Return the (x, y) coordinate for the center point of the cell that contains the specified text.  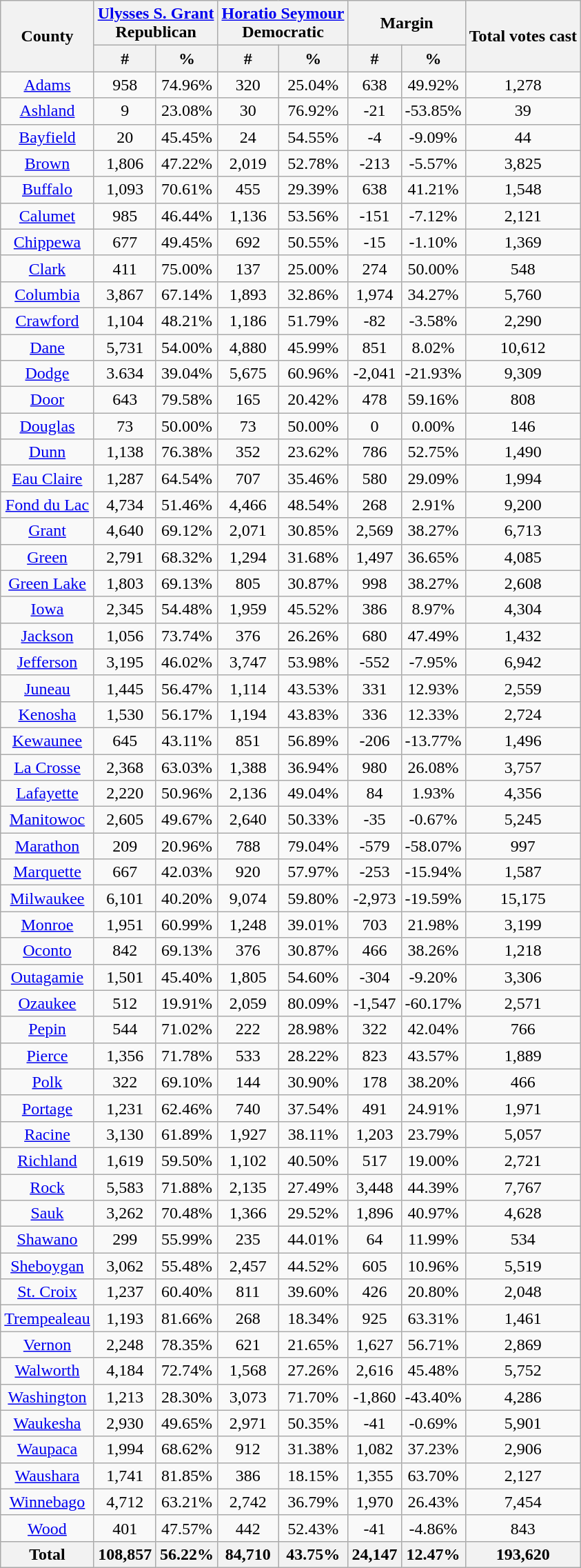
56.47% (187, 688)
4,880 (248, 347)
37.23% (433, 1449)
29.09% (433, 479)
1,445 (125, 688)
-43.40% (433, 1397)
426 (375, 1292)
-58.07% (433, 846)
47.57% (187, 1528)
-7.95% (433, 662)
-1,860 (375, 1397)
Kewaunee (47, 741)
63.31% (433, 1318)
59.50% (187, 1160)
8.02% (433, 347)
1,356 (125, 1056)
52.75% (433, 452)
70.48% (187, 1214)
29.52% (313, 1214)
548 (523, 268)
-21 (375, 111)
Ashland (47, 111)
1,294 (248, 557)
Jackson (47, 636)
2,290 (523, 321)
Walworth (47, 1371)
53.56% (313, 216)
79.58% (187, 400)
80.09% (313, 1003)
36.79% (313, 1502)
401 (125, 1528)
55.99% (187, 1240)
786 (375, 452)
-82 (375, 321)
18.34% (313, 1318)
222 (248, 1029)
5,675 (248, 374)
Shawano (47, 1240)
1,497 (375, 557)
4,466 (248, 505)
63.03% (187, 767)
-35 (375, 820)
3,130 (125, 1134)
5,245 (523, 820)
-13.77% (433, 741)
1,490 (523, 452)
2,906 (523, 1449)
2,048 (523, 1292)
57.97% (313, 872)
0.00% (433, 426)
54.00% (187, 347)
740 (248, 1108)
Columbia (47, 294)
50.55% (313, 242)
41.21% (433, 190)
Washington (47, 1397)
49.92% (433, 85)
2,605 (125, 820)
20.80% (433, 1292)
4,356 (523, 794)
37.54% (313, 1108)
38.26% (433, 951)
997 (523, 846)
1,971 (523, 1108)
3,195 (125, 662)
Vernon (47, 1345)
40.97% (433, 1214)
411 (125, 268)
-552 (375, 662)
64.54% (187, 479)
621 (248, 1345)
70.61% (187, 190)
Dane (47, 347)
44.52% (313, 1266)
2,721 (523, 1160)
Marathon (47, 846)
1,619 (125, 1160)
1,806 (125, 163)
8.97% (433, 610)
Ozaukee (47, 1003)
20 (125, 137)
27.26% (313, 1371)
31.38% (313, 1449)
108,857 (125, 1554)
50.96% (187, 794)
1,587 (523, 872)
49.04% (313, 794)
Marquette (47, 872)
30.90% (313, 1082)
Trempealeau (47, 1318)
64 (375, 1240)
St. Croix (47, 1292)
958 (125, 85)
-15.94% (433, 872)
County (47, 36)
15,175 (523, 898)
71.02% (187, 1029)
1,893 (248, 294)
24.91% (433, 1108)
533 (248, 1056)
9,074 (248, 898)
6,713 (523, 531)
7,454 (523, 1502)
Ulysses S. GrantRepublican (156, 23)
39.01% (313, 925)
La Crosse (47, 767)
42.03% (187, 872)
4,628 (523, 1214)
28.22% (313, 1056)
1,218 (523, 951)
Iowa (47, 610)
84 (375, 794)
1,959 (248, 610)
21.98% (433, 925)
45.45% (187, 137)
Crawford (47, 321)
5,057 (523, 1134)
49.65% (187, 1423)
40.50% (313, 1160)
Green (47, 557)
24,147 (375, 1554)
26.26% (313, 636)
-3.58% (433, 321)
Door (47, 400)
38.11% (313, 1134)
68.32% (187, 557)
5,731 (125, 347)
1,194 (248, 714)
43.83% (313, 714)
3,448 (375, 1187)
5,901 (523, 1423)
20.42% (313, 400)
1,278 (523, 85)
-21.93% (433, 374)
45.99% (313, 347)
336 (375, 714)
12.93% (433, 688)
26.43% (433, 1502)
517 (375, 1160)
-1,547 (375, 1003)
-253 (375, 872)
2,559 (523, 688)
2,136 (248, 794)
Milwaukee (47, 898)
26.08% (433, 767)
11.99% (433, 1240)
31.68% (313, 557)
Horatio SeymourDemocratic (283, 23)
5,519 (523, 1266)
69.10% (187, 1082)
1,568 (248, 1371)
1,366 (248, 1214)
1,388 (248, 767)
843 (523, 1528)
3.634 (125, 374)
67.14% (187, 294)
2,220 (125, 794)
23.62% (313, 452)
1,369 (523, 242)
84,710 (248, 1554)
1,741 (125, 1476)
81.85% (187, 1476)
72.74% (187, 1371)
165 (248, 400)
2,135 (248, 1187)
60.40% (187, 1292)
69.12% (187, 531)
62.46% (187, 1108)
2,345 (125, 610)
40.20% (187, 898)
75.00% (187, 268)
27.49% (313, 1187)
Kenosha (47, 714)
209 (125, 846)
43.53% (313, 688)
30.85% (313, 531)
50.35% (313, 1423)
692 (248, 242)
-7.12% (433, 216)
4,712 (125, 1502)
21.65% (313, 1345)
-5.57% (433, 163)
1,530 (125, 714)
2,569 (375, 531)
42.04% (433, 1029)
6,101 (125, 898)
Waukesha (47, 1423)
1,093 (125, 190)
44.01% (313, 1240)
352 (248, 452)
32.86% (313, 294)
235 (248, 1240)
46.02% (187, 662)
1,501 (125, 977)
50.33% (313, 820)
5,752 (523, 1371)
Sheboygan (47, 1266)
-579 (375, 846)
36.94% (313, 767)
-2,041 (375, 374)
10.96% (433, 1266)
51.79% (313, 321)
5,583 (125, 1187)
Oconto (47, 951)
-9.09% (433, 137)
52.78% (313, 163)
442 (248, 1528)
3,867 (125, 294)
52.43% (313, 1528)
-4.86% (433, 1528)
38.20% (433, 1082)
59.16% (433, 400)
25.04% (313, 85)
Clark (47, 268)
Rock (47, 1187)
2,930 (125, 1423)
2,971 (248, 1423)
925 (375, 1318)
4,640 (125, 531)
Richland (47, 1160)
-2,973 (375, 898)
2,791 (125, 557)
Manitowoc (47, 820)
455 (248, 190)
9,309 (523, 374)
59.80% (313, 898)
4,286 (523, 1397)
-0.67% (433, 820)
51.46% (187, 505)
12.47% (433, 1554)
46.44% (187, 216)
Dodge (47, 374)
56.17% (187, 714)
56.22% (187, 1554)
53.98% (313, 662)
54.60% (313, 977)
1,287 (125, 479)
54.48% (187, 610)
43.75% (313, 1554)
43.57% (433, 1056)
Adams (47, 85)
1,461 (523, 1318)
274 (375, 268)
3,306 (523, 977)
980 (375, 767)
667 (125, 872)
680 (375, 636)
Buffalo (47, 190)
805 (248, 583)
56.89% (313, 741)
Calumet (47, 216)
3,199 (523, 925)
2,059 (248, 1003)
299 (125, 1240)
43.11% (187, 741)
28.30% (187, 1397)
68.62% (187, 1449)
39.60% (313, 1292)
Green Lake (47, 583)
1,056 (125, 636)
320 (248, 85)
Fond du Lac (47, 505)
76.92% (313, 111)
4,734 (125, 505)
45.52% (313, 610)
2,608 (523, 583)
788 (248, 846)
-213 (375, 163)
78.35% (187, 1345)
2,640 (248, 820)
Grant (47, 531)
1,805 (248, 977)
Total votes cast (523, 36)
19.00% (433, 1160)
Total (47, 1554)
2,248 (125, 1345)
4,085 (523, 557)
3,747 (248, 662)
19.91% (187, 1003)
2,071 (248, 531)
2,457 (248, 1266)
193,620 (523, 1554)
20.96% (187, 846)
823 (375, 1056)
811 (248, 1292)
1,889 (523, 1056)
Margin (407, 23)
544 (125, 1029)
Outagamie (47, 977)
12.33% (433, 714)
1,138 (125, 452)
Pierce (47, 1056)
1,803 (125, 583)
47.49% (433, 636)
1,237 (125, 1292)
1,896 (375, 1214)
Lafayette (47, 794)
7,767 (523, 1187)
Waupaca (47, 1449)
71.88% (187, 1187)
2,127 (523, 1476)
Racine (47, 1134)
23.08% (187, 111)
677 (125, 242)
81.66% (187, 1318)
-60.17% (433, 1003)
1,203 (375, 1134)
60.99% (187, 925)
1,432 (523, 636)
144 (248, 1082)
2,869 (523, 1345)
842 (125, 951)
63.21% (187, 1502)
6,942 (523, 662)
74.96% (187, 85)
44.39% (433, 1187)
2,616 (375, 1371)
Waushara (47, 1476)
-4 (375, 137)
45.48% (433, 1371)
478 (375, 400)
703 (375, 925)
45.40% (187, 977)
Wood (47, 1528)
1,213 (125, 1397)
39 (523, 111)
Sauk (47, 1214)
766 (523, 1029)
1,248 (248, 925)
29.39% (313, 190)
49.45% (187, 242)
Brown (47, 163)
580 (375, 479)
-0.69% (433, 1423)
998 (375, 583)
985 (125, 216)
-9.20% (433, 977)
Portage (47, 1108)
47.22% (187, 163)
44 (523, 137)
645 (125, 741)
2,368 (125, 767)
1,104 (125, 321)
920 (248, 872)
48.54% (313, 505)
55.48% (187, 1266)
Bayfield (47, 137)
24 (248, 137)
3,262 (125, 1214)
912 (248, 1449)
1,974 (375, 294)
34.27% (433, 294)
1,136 (248, 216)
49.67% (187, 820)
39.04% (187, 374)
4,304 (523, 610)
534 (523, 1240)
-19.59% (433, 898)
2,019 (248, 163)
1,231 (125, 1108)
9 (125, 111)
331 (375, 688)
137 (248, 268)
5,760 (523, 294)
Monroe (47, 925)
18.15% (313, 1476)
1,927 (248, 1134)
178 (375, 1082)
48.21% (187, 321)
643 (125, 400)
-15 (375, 242)
Dunn (47, 452)
76.38% (187, 452)
71.78% (187, 1056)
-206 (375, 741)
10,612 (523, 347)
Polk (47, 1082)
1,970 (375, 1502)
2,121 (523, 216)
512 (125, 1003)
2.91% (433, 505)
1.93% (433, 794)
146 (523, 426)
Pepin (47, 1029)
4,184 (125, 1371)
808 (523, 400)
1,627 (375, 1345)
3,757 (523, 767)
1,951 (125, 925)
1,114 (248, 688)
28.98% (313, 1029)
1,548 (523, 190)
1,355 (375, 1476)
491 (375, 1108)
1,102 (248, 1160)
605 (375, 1266)
56.71% (433, 1345)
9,200 (523, 505)
-304 (375, 977)
25.00% (313, 268)
54.55% (313, 137)
Winnebago (47, 1502)
Jefferson (47, 662)
79.04% (313, 846)
-151 (375, 216)
Eau Claire (47, 479)
63.70% (433, 1476)
1,496 (523, 741)
1,082 (375, 1449)
1,186 (248, 321)
73.74% (187, 636)
2,742 (248, 1502)
0 (375, 426)
3,062 (125, 1266)
Chippewa (47, 242)
61.89% (187, 1134)
71.70% (313, 1397)
Douglas (47, 426)
Juneau (47, 688)
2,724 (523, 714)
1,193 (125, 1318)
30 (248, 111)
35.46% (313, 479)
3,825 (523, 163)
2,571 (523, 1003)
23.79% (433, 1134)
707 (248, 479)
-1.10% (433, 242)
36.65% (433, 557)
60.96% (313, 374)
-53.85% (433, 111)
3,073 (248, 1397)
